Pinpoint the cell where the given text exists, returning its (x, y) midpoint coordinate. 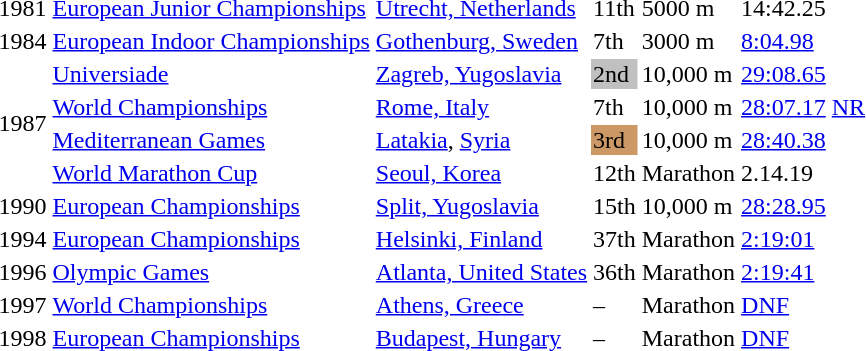
Athens, Greece (481, 305)
12th (615, 173)
3rd (615, 140)
Universiade (211, 74)
Zagreb, Yugoslavia (481, 74)
Split, Yugoslavia (481, 206)
Olympic Games (211, 272)
Mediterranean Games (211, 140)
37th (615, 239)
15th (615, 206)
Seoul, Korea (481, 173)
World Marathon Cup (211, 173)
Atlanta, United States (481, 272)
Gothenburg, Sweden (481, 41)
Helsinki, Finland (481, 239)
2nd (615, 74)
– (615, 305)
3000 m (688, 41)
Rome, Italy (481, 107)
36th (615, 272)
European Indoor Championships (211, 41)
Latakia, Syria (481, 140)
